Return the [x, y] coordinate for the center point of the cell that contains the specified text.  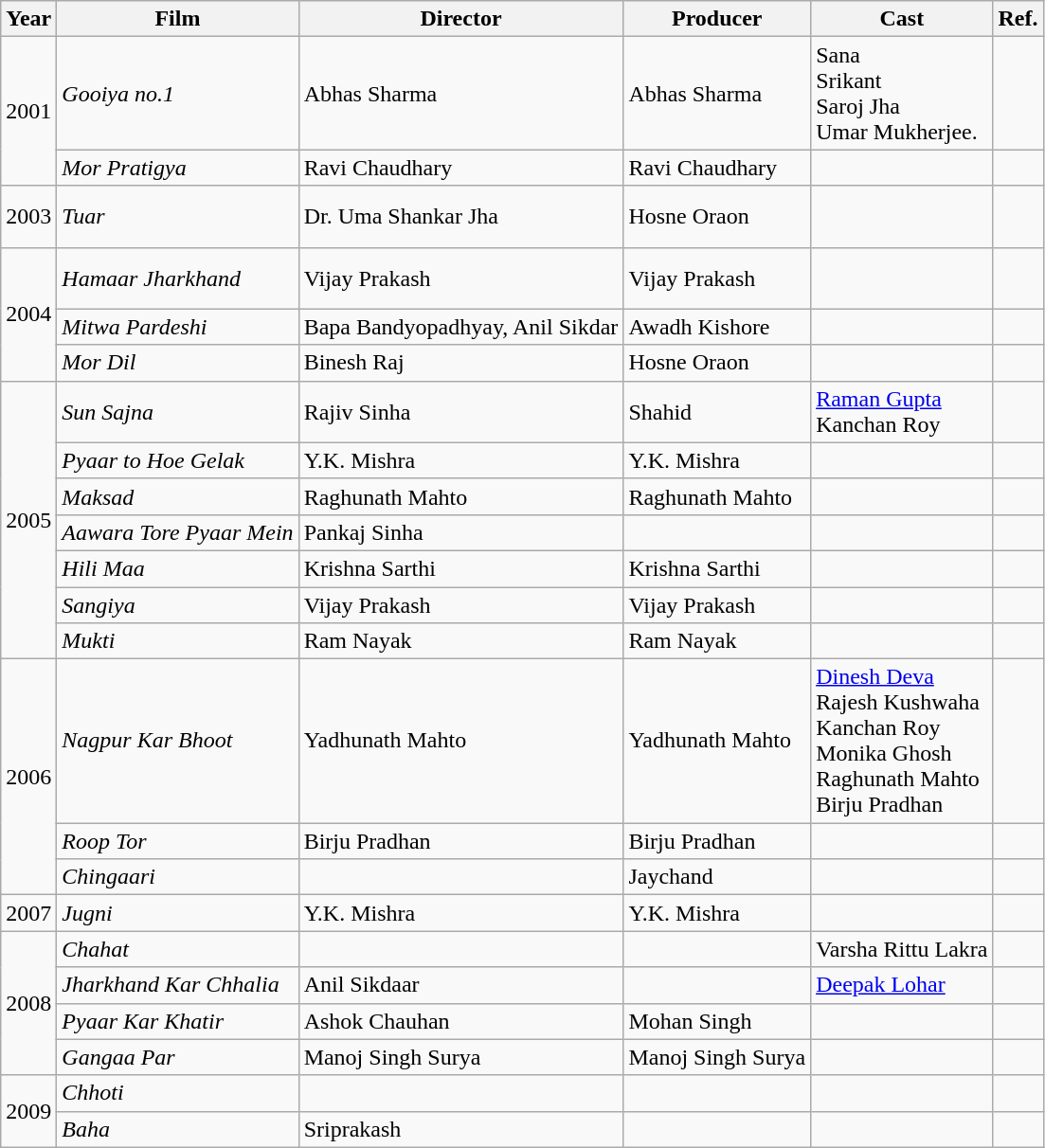
Director [460, 19]
2004 [28, 314]
Film [178, 19]
Tuar [178, 216]
Maksad [178, 496]
Jugni [178, 913]
Mohan Singh [717, 1021]
Sriprakash [460, 1129]
Mor Dil [178, 363]
Sun Sajna [178, 411]
Chhoti [178, 1093]
Mukti [178, 641]
Anil Sikdaar [460, 985]
Chahat [178, 949]
Gooiya no.1 [178, 93]
2001 [28, 112]
Varsha Rittu Lakra [902, 949]
2007 [28, 913]
Awadh Kishore [717, 327]
Ashok Chauhan [460, 1021]
Pankaj Sinha [460, 532]
Deepak Lohar [902, 985]
Dr. Uma Shankar Jha [460, 216]
Hamaar Jharkhand [178, 278]
Baha [178, 1129]
Rajiv Sinha [460, 411]
Ref. [1018, 19]
2005 [28, 519]
Jharkhand Kar Chhalia [178, 985]
Jaychand [717, 877]
Pyaar to Hoe Gelak [178, 460]
2006 [28, 777]
Bapa Bandyopadhyay, Anil Sikdar [460, 327]
Chingaari [178, 877]
Pyaar Kar Khatir [178, 1021]
Aawara Tore Pyaar Mein [178, 532]
Binesh Raj [460, 363]
Hili Maa [178, 568]
Raman GuptaKanchan Roy [902, 411]
2009 [28, 1111]
Shahid [717, 411]
2008 [28, 1003]
Mitwa Pardeshi [178, 327]
Nagpur Kar Bhoot [178, 741]
SanaSrikantSaroj JhaUmar Mukherjee. [902, 93]
Sangiya [178, 605]
Roop Tor [178, 841]
2003 [28, 216]
Dinesh DevaRajesh KushwahaKanchan Roy Monika GhoshRaghunath MahtoBirju Pradhan [902, 741]
Mor Pratigya [178, 168]
Year [28, 19]
Gangaa Par [178, 1057]
Cast [902, 19]
Producer [717, 19]
